Identify which cell holds the provided text, then report its (x, y) central coordinate. 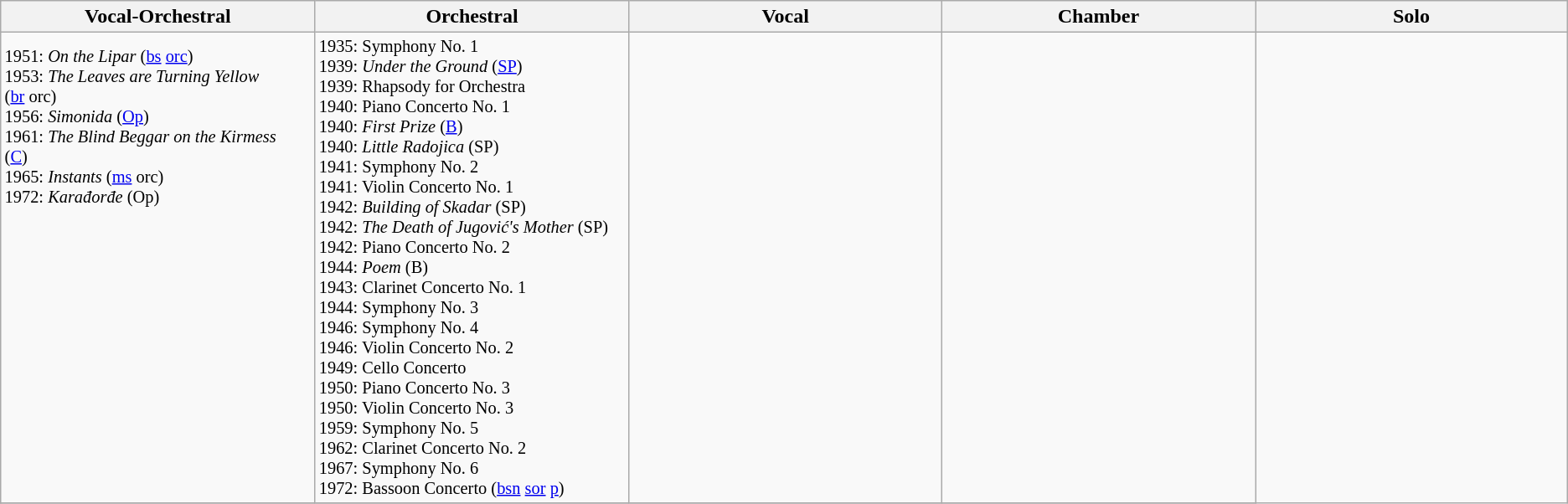
Orchestral (472, 17)
Solo (1412, 17)
Chamber (1099, 17)
Vocal-Orchestral (157, 17)
Vocal (786, 17)
